Return [x, y] of the center of cell containing provided text 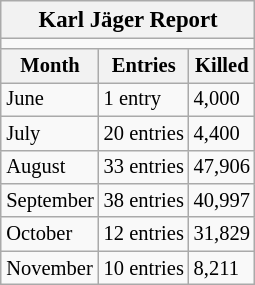
Month [50, 66]
Killed [222, 66]
August [50, 167]
4,400 [222, 133]
June [50, 100]
47,906 [222, 167]
33 entries [144, 167]
20 entries [144, 133]
November [50, 268]
40,997 [222, 201]
Entries [144, 66]
July [50, 133]
October [50, 234]
31,829 [222, 234]
Karl Jäger Report [128, 20]
38 entries [144, 201]
September [50, 201]
4,000 [222, 100]
1 entry [144, 100]
12 entries [144, 234]
8,211 [222, 268]
10 entries [144, 268]
